Return [X, Y] of the center of cell containing provided text 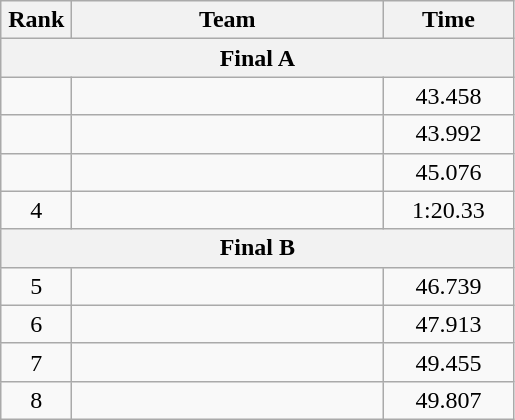
Rank [36, 20]
6 [36, 324]
8 [36, 400]
45.076 [448, 172]
Final B [258, 248]
5 [36, 286]
49.807 [448, 400]
47.913 [448, 324]
Final A [258, 58]
Time [448, 20]
43.992 [448, 134]
49.455 [448, 362]
4 [36, 210]
1:20.33 [448, 210]
43.458 [448, 96]
Team [228, 20]
7 [36, 362]
46.739 [448, 286]
